Output the [x, y] coordinate of the center of the cell containing the given text.  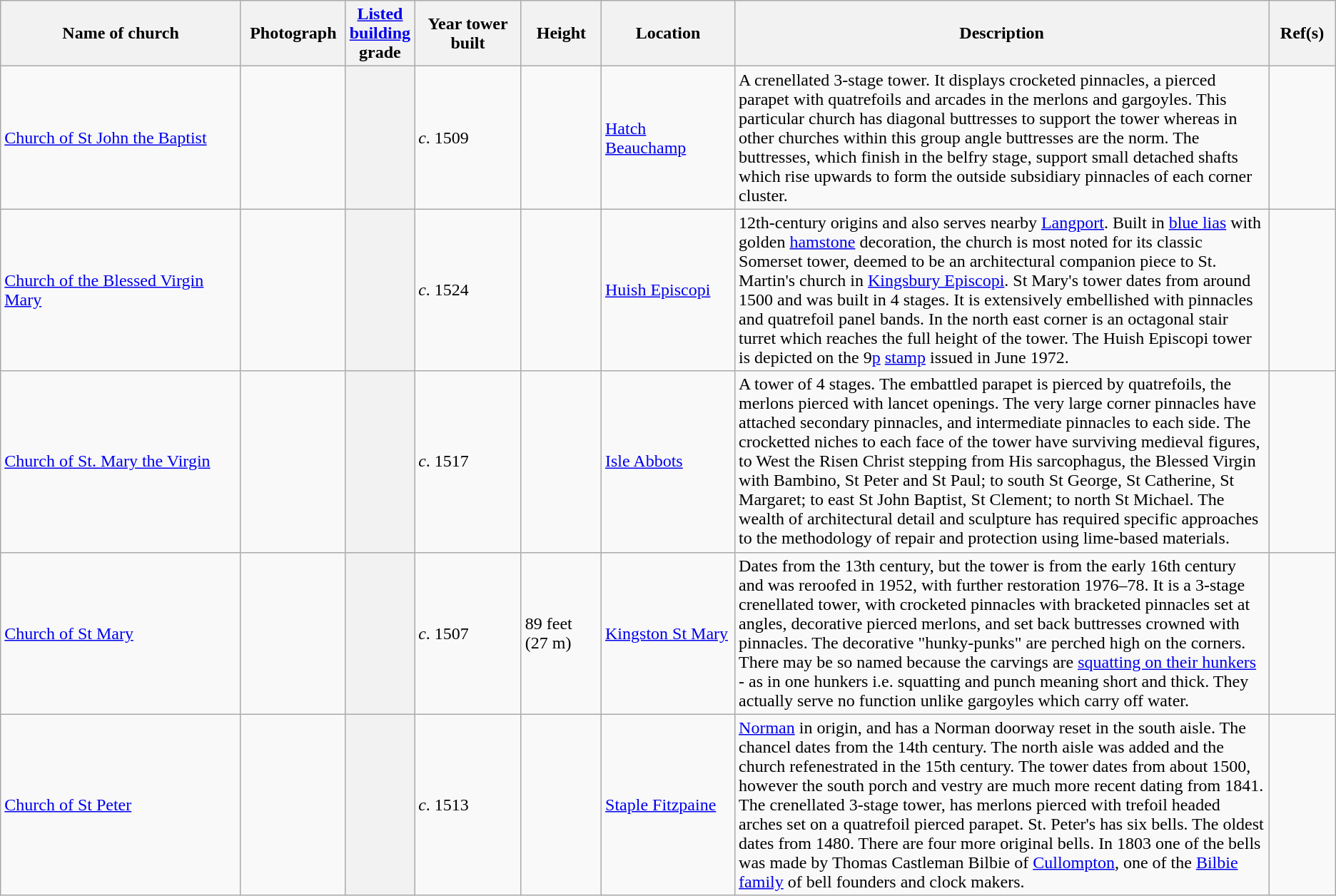
Church of St John the Baptist [121, 138]
Church of the Blessed Virgin Mary [121, 290]
Year tower built [468, 34]
c. 1509 [468, 138]
Hatch Beauchamp [668, 138]
Name of church [121, 34]
Isle Abbots [668, 462]
c. 1524 [468, 290]
c. 1517 [468, 462]
89 feet(27 m) [561, 633]
Height [561, 34]
Huish Episcopi [668, 290]
Ref(s) [1302, 34]
Description [1002, 34]
c. 1507 [468, 633]
Listed building grade [380, 34]
Staple Fitzpaine [668, 805]
Church of St Peter [121, 805]
Church of St. Mary the Virgin [121, 462]
c. 1513 [468, 805]
Photograph [293, 34]
Location [668, 34]
Kingston St Mary [668, 633]
Church of St Mary [121, 633]
